Extract the (X, Y) coordinate from the center of the cell holding the provided text.  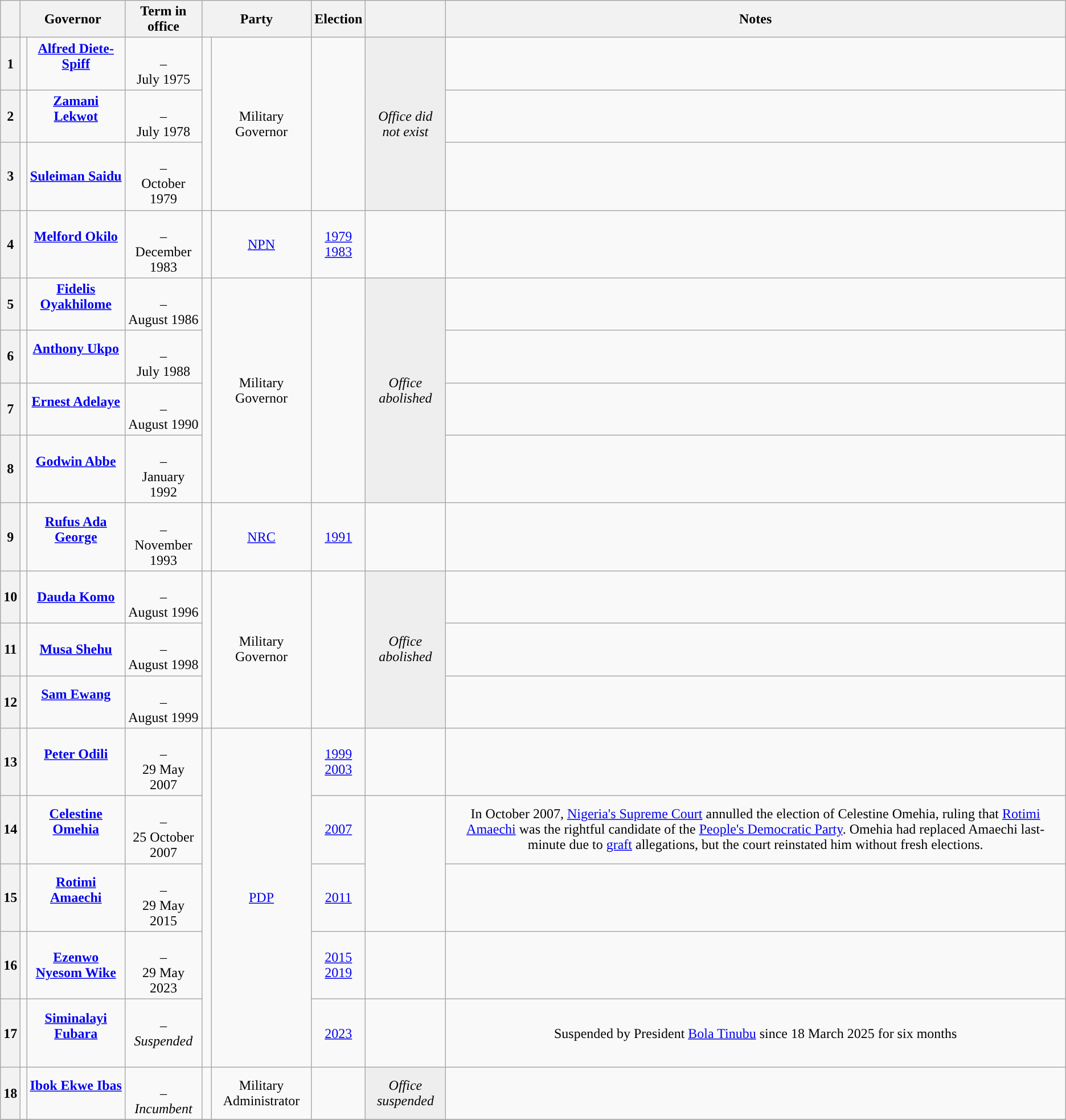
17 (10, 1033)
Term in office (164, 19)
Peter Odili (76, 762)
Siminalayi Fubara (76, 1033)
2011 (338, 897)
20152019 (338, 966)
Rufus Ada George (76, 536)
1 (10, 64)
2 (10, 116)
–November 1993 (164, 536)
–August 1999 (164, 701)
NPN (261, 244)
3 (10, 177)
–August 1990 (164, 409)
13 (10, 762)
19992003 (338, 762)
Ibok Ekwe Ibas (76, 1093)
Sam Ewang (76, 701)
Notes (755, 19)
11 (10, 649)
Musa Shehu (76, 649)
–July 1988 (164, 356)
Election (338, 19)
Suspended by President Bola Tinubu since 18 March 2025 for six months (755, 1033)
Alfred Diete-Spiff (76, 64)
16 (10, 966)
2007 (338, 830)
Celestine Omehia (76, 830)
Dauda Komo (76, 597)
9 (10, 536)
Military Administrator (261, 1093)
–July 1975 (164, 64)
–January 1992 (164, 469)
–August 1996 (164, 597)
Melford Okilo (76, 244)
Godwin Abbe (76, 469)
–29 May 2015 (164, 897)
Rotimi Amaechi (76, 897)
8 (10, 469)
–25 October 2007 (164, 830)
1991 (338, 536)
Anthony Ukpo (76, 356)
Office did not exist (405, 124)
19791983 (338, 244)
–October 1979 (164, 177)
–August 1998 (164, 649)
10 (10, 597)
Ezenwo Nyesom Wike (76, 966)
–August 1986 (164, 304)
–December 1983 (164, 244)
Party (256, 19)
Ernest Adelaye (76, 409)
7 (10, 409)
Zamani Lekwot (76, 116)
14 (10, 830)
Fidelis Oyakhilome (76, 304)
6 (10, 356)
18 (10, 1093)
12 (10, 701)
4 (10, 244)
5 (10, 304)
–29 May 2023 (164, 966)
–July 1978 (164, 116)
PDP (261, 897)
–Suspended (164, 1033)
Office suspended (405, 1093)
2023 (338, 1033)
15 (10, 897)
NRC (261, 536)
Suleiman Saidu (76, 177)
–29 May 2007 (164, 762)
–Incumbent (164, 1093)
Governor (73, 19)
